Provide the [X, Y] coordinate of the cell's center where the given text is located.  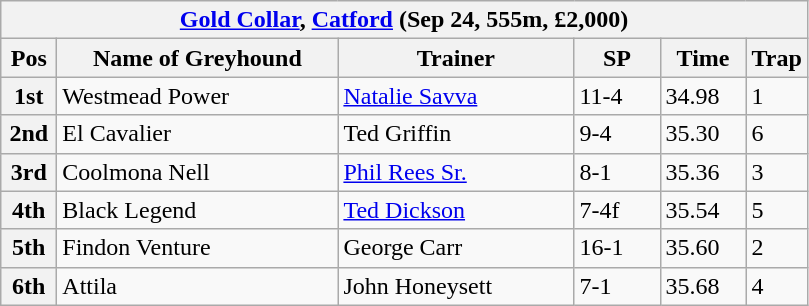
Findon Venture [198, 248]
Westmead Power [198, 96]
Gold Collar, Catford (Sep 24, 555m, £2,000) [404, 20]
Time [703, 58]
George Carr [456, 248]
16-1 [617, 248]
35.68 [703, 286]
Trap [776, 58]
Phil Rees Sr. [456, 172]
6th [29, 286]
1 [776, 96]
35.36 [703, 172]
8-1 [617, 172]
4th [29, 210]
El Cavalier [198, 134]
Trainer [456, 58]
11-4 [617, 96]
7-1 [617, 286]
34.98 [703, 96]
Pos [29, 58]
35.54 [703, 210]
9-4 [617, 134]
Natalie Savva [456, 96]
Ted Dickson [456, 210]
3rd [29, 172]
2 [776, 248]
35.30 [703, 134]
35.60 [703, 248]
5th [29, 248]
Coolmona Nell [198, 172]
4 [776, 286]
6 [776, 134]
John Honeysett [456, 286]
Name of Greyhound [198, 58]
Ted Griffin [456, 134]
SP [617, 58]
2nd [29, 134]
1st [29, 96]
Attila [198, 286]
3 [776, 172]
5 [776, 210]
7-4f [617, 210]
Black Legend [198, 210]
